Find where the given text appears and provide that cell's center as (X, Y) coordinate. 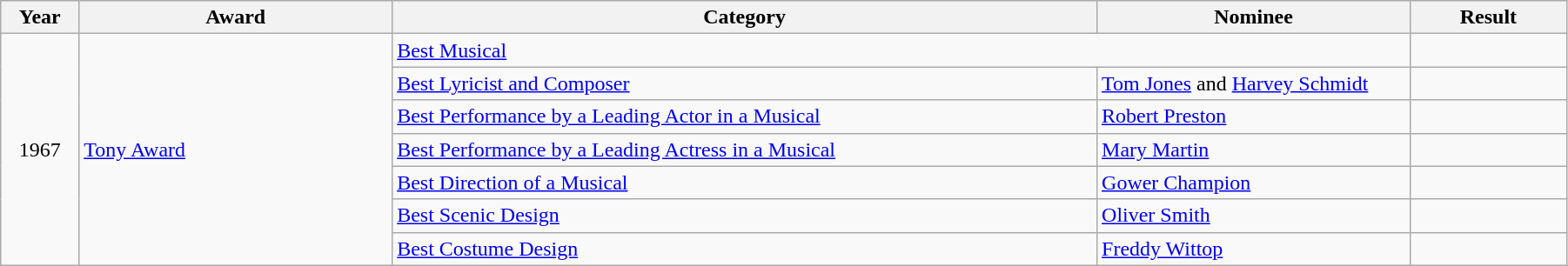
1967 (40, 150)
Award (236, 17)
Result (1488, 17)
Best Direction of a Musical (745, 183)
Robert Preston (1254, 116)
Best Lyricist and Composer (745, 83)
Tony Award (236, 150)
Best Performance by a Leading Actor in a Musical (745, 116)
Category (745, 17)
Oliver Smith (1254, 216)
Year (40, 17)
Freddy Wittop (1254, 249)
Best Performance by a Leading Actress in a Musical (745, 150)
Best Musical (901, 50)
Best Costume Design (745, 249)
Gower Champion (1254, 183)
Nominee (1254, 17)
Mary Martin (1254, 150)
Best Scenic Design (745, 216)
Tom Jones and Harvey Schmidt (1254, 83)
